Return the (X, Y) coordinate for the center point of the cell that contains the specified text.  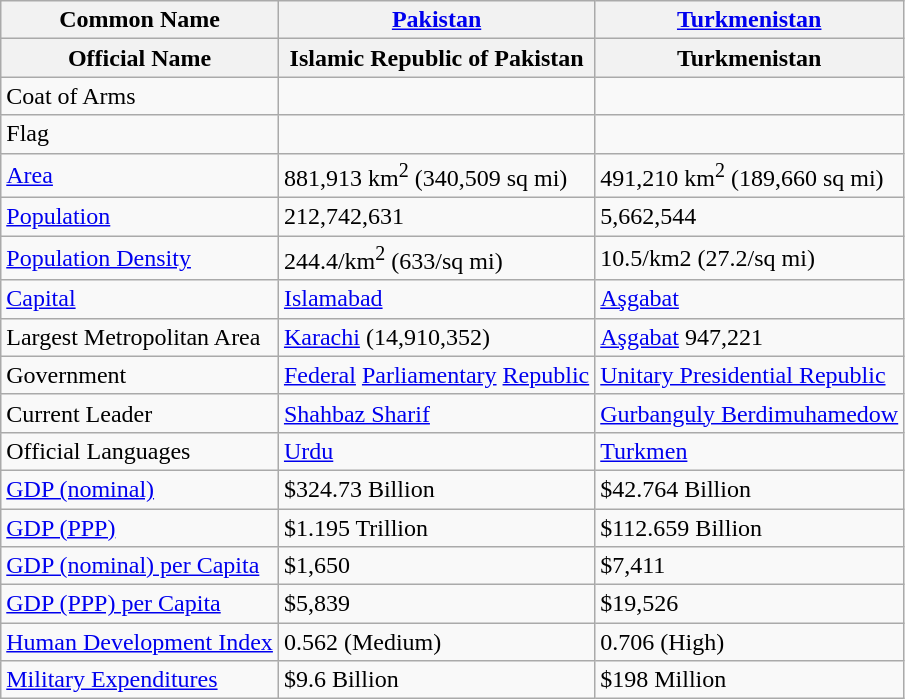
$9.6 Billion (436, 680)
Shahbaz Sharif (436, 413)
Aşgabat 947,221 (750, 337)
Official Languages (140, 451)
Population Density (140, 258)
Flag (140, 134)
Unitary Presidential Republic (750, 375)
$7,411 (750, 566)
Aşgabat (750, 299)
Pakistan (436, 20)
0.706 (High) (750, 642)
Largest Metropolitan Area (140, 337)
$42.764 Billion (750, 489)
GDP (PPP) (140, 528)
212,742,631 (436, 217)
Military Expenditures (140, 680)
Official Name (140, 58)
GDP (nominal) per Capita (140, 566)
$1,650 (436, 566)
Current Leader (140, 413)
Capital (140, 299)
Government (140, 375)
Population (140, 217)
Coat of Arms (140, 96)
491,210 km2 (189,660 sq mi) (750, 176)
$1.195 Trillion (436, 528)
0.562 (Medium) (436, 642)
Human Development Index (140, 642)
$112.659 Billion (750, 528)
Islamabad (436, 299)
Urdu (436, 451)
Common Name (140, 20)
Karachi (14,910,352) (436, 337)
Gurbanguly Berdimuhamedow (750, 413)
10.5/km2 (27.2/sq mi) (750, 258)
5,662,544 (750, 217)
GDP (PPP) per Capita (140, 604)
881,913 km2 (340,509 sq mi) (436, 176)
Turkmen (750, 451)
$198 Million (750, 680)
$324.73 Billion (436, 489)
$5,839 (436, 604)
GDP (nominal) (140, 489)
Area (140, 176)
$19,526 (750, 604)
Islamic Republic of Pakistan (436, 58)
Federal Parliamentary Republic (436, 375)
244.4/km2 (633/sq mi) (436, 258)
